Provide the [X, Y] coordinate of the cell's center where the given text is located.  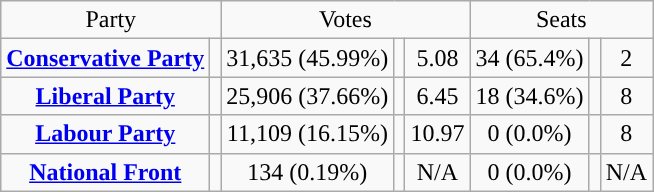
Seats [562, 20]
6.45 [438, 96]
5.08 [438, 58]
34 (65.4%) [530, 58]
11,109 (16.15%) [308, 134]
Conservative Party [106, 58]
18 (34.6%) [530, 96]
31,635 (45.99%) [308, 58]
Labour Party [106, 134]
25,906 (37.66%) [308, 96]
National Front [106, 172]
134 (0.19%) [308, 172]
Votes [346, 20]
10.97 [438, 134]
Liberal Party [106, 96]
Party [111, 20]
2 [626, 58]
